For the text-containing cell, return its midpoint in [X, Y] coordinate format. 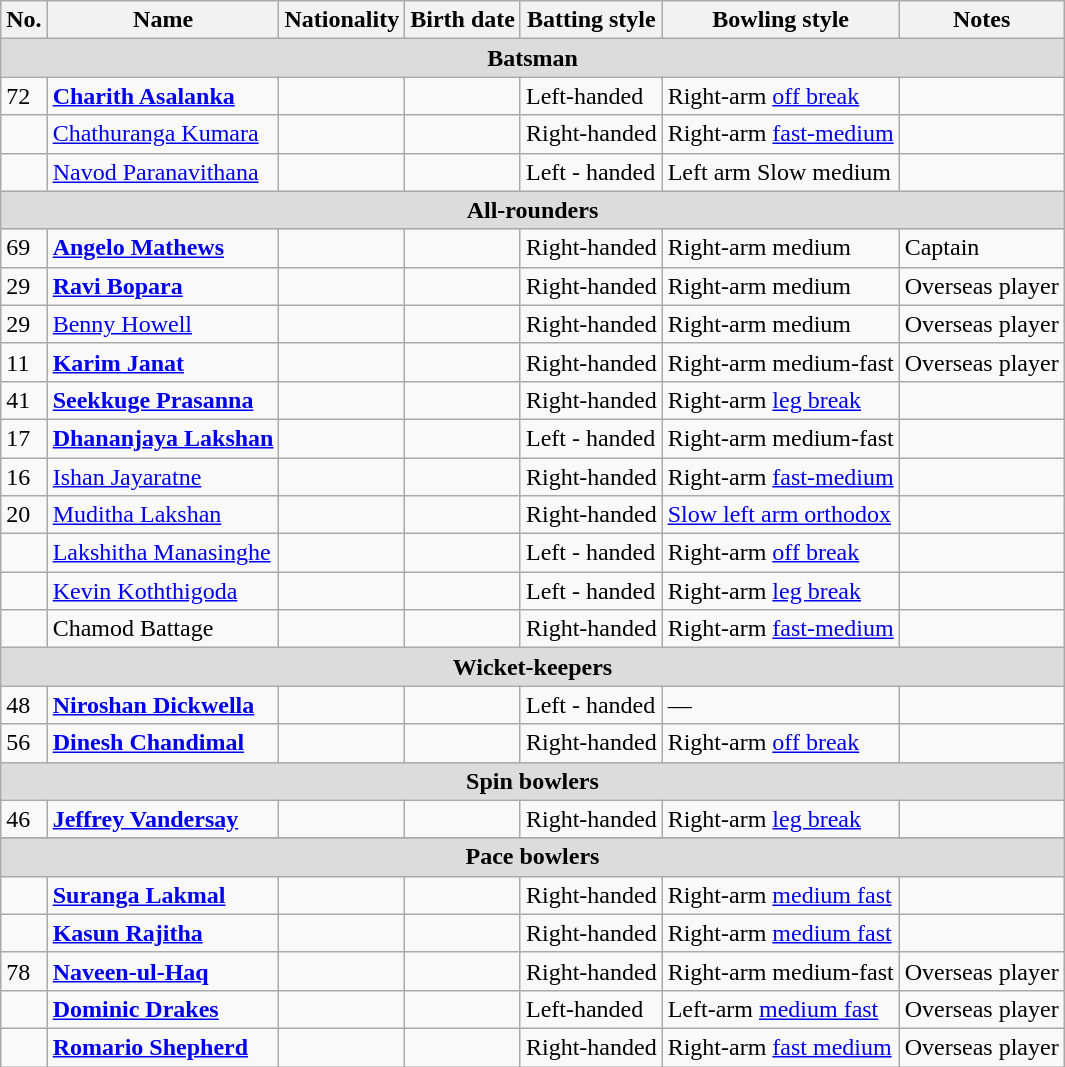
Ravi Bopara [163, 286]
Name [163, 20]
46 [24, 819]
Niroshan Dickwella [163, 705]
No. [24, 20]
56 [24, 743]
Pace bowlers [532, 857]
Charith Asalanka [163, 96]
Left-arm medium fast [780, 1009]
Naveen-ul-Haq [163, 971]
Spin bowlers [532, 781]
Chamod Battage [163, 629]
Seekkuge Prasanna [163, 400]
Wicket-keepers [532, 667]
16 [24, 477]
Bowling style [780, 20]
Captain [982, 248]
Birth date [463, 20]
Karim Janat [163, 362]
Right-arm fast medium [780, 1047]
Jeffrey Vandersay [163, 819]
Left arm Slow medium [780, 172]
11 [24, 362]
Notes [982, 20]
Angelo Mathews [163, 248]
— [780, 705]
Muditha Lakshan [163, 515]
41 [24, 400]
72 [24, 96]
Nationality [342, 20]
Ishan Jayaratne [163, 477]
Suranga Lakmal [163, 895]
Slow left arm orthodox [780, 515]
Chathuranga Kumara [163, 134]
Navod Paranavithana [163, 172]
Benny Howell [163, 324]
Batting style [591, 20]
Dhananjaya Lakshan [163, 438]
78 [24, 971]
Kevin Koththigoda [163, 591]
Romario Shepherd [163, 1047]
17 [24, 438]
Dinesh Chandimal [163, 743]
48 [24, 705]
20 [24, 515]
All-rounders [532, 210]
Batsman [532, 58]
Kasun Rajitha [163, 933]
Lakshitha Manasinghe [163, 553]
Dominic Drakes [163, 1009]
69 [24, 248]
